Output the (X, Y) coordinate of the center of the cell containing the given text.  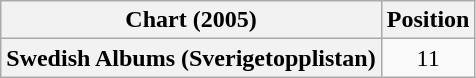
Position (428, 20)
Swedish Albums (Sverigetopplistan) (191, 58)
Chart (2005) (191, 20)
11 (428, 58)
